Output the [x, y] coordinate of the center of the cell containing the given text.  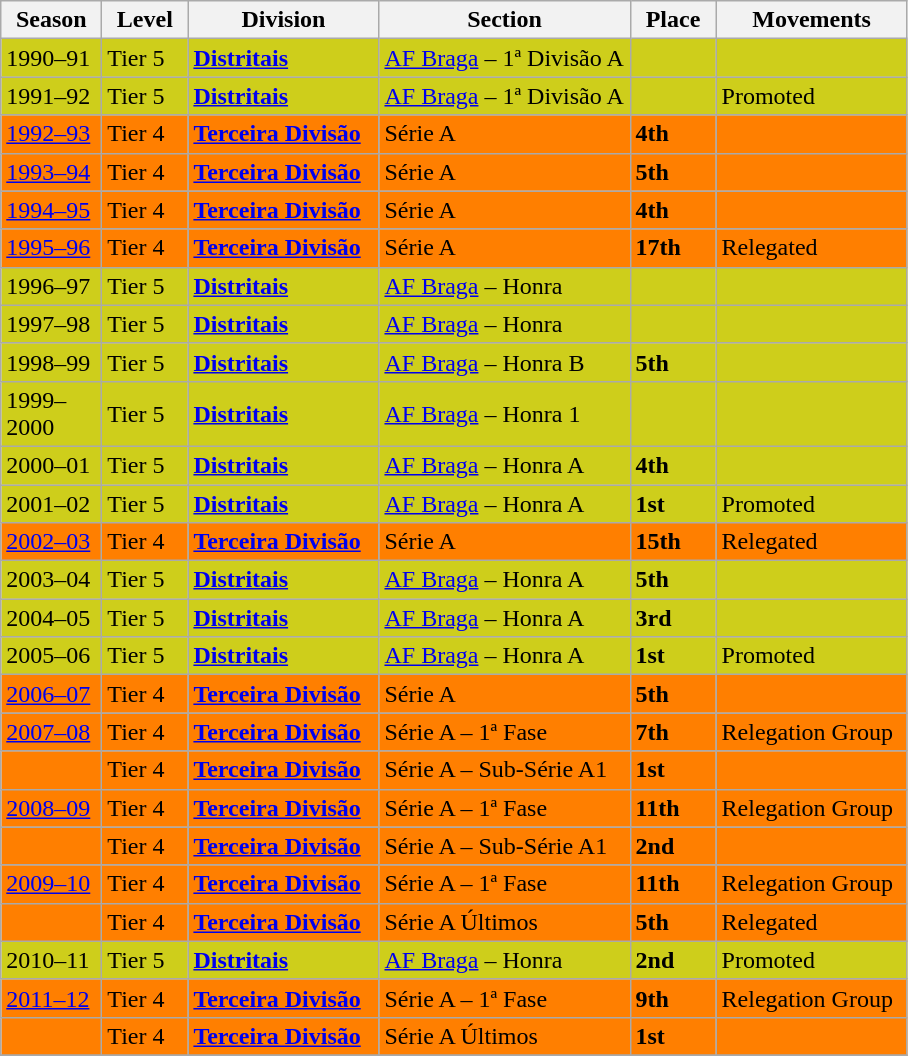
AF Braga – Honra B [504, 362]
2006–07 [52, 694]
2001–02 [52, 503]
2004–05 [52, 618]
1998–99 [52, 362]
Place [673, 20]
2000–01 [52, 465]
Season [52, 20]
7th [673, 732]
1994–95 [52, 210]
1993–94 [52, 172]
2008–09 [52, 808]
Division [284, 20]
1997–98 [52, 324]
2010–11 [52, 960]
2011–12 [52, 998]
1996–97 [52, 286]
Section [504, 20]
Movements [812, 20]
1995–96 [52, 248]
AF Braga – Honra 1 [504, 414]
9th [673, 998]
2003–04 [52, 580]
Level [145, 20]
1990–91 [52, 58]
1999–2000 [52, 414]
2005–06 [52, 656]
2009–10 [52, 884]
3rd [673, 618]
1992–93 [52, 134]
2002–03 [52, 542]
2007–08 [52, 732]
15th [673, 542]
1991–92 [52, 96]
17th [673, 248]
